Determine the [X, Y] coordinate at the center of the cell enclosing the given text.  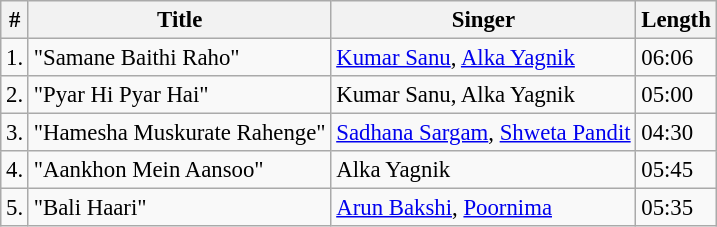
04:30 [676, 133]
Length [676, 20]
"Pyar Hi Pyar Hai" [179, 95]
Title [179, 20]
05:45 [676, 170]
Alka Yagnik [484, 170]
"Aankhon Mein Aansoo" [179, 170]
Singer [484, 20]
"Bali Haari" [179, 208]
06:06 [676, 58]
5. [15, 208]
2. [15, 95]
"Samane Baithi Raho" [179, 58]
Sadhana Sargam, Shweta Pandit [484, 133]
"Hamesha Muskurate Rahenge" [179, 133]
05:00 [676, 95]
3. [15, 133]
1. [15, 58]
05:35 [676, 208]
Arun Bakshi, Poornima [484, 208]
4. [15, 170]
# [15, 20]
